Determine the [x, y] coordinate at the center of the cell enclosing the given text.  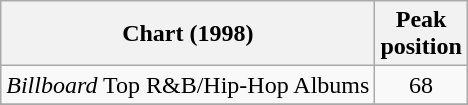
Chart (1998) [188, 34]
Peakposition [421, 34]
68 [421, 85]
Billboard Top R&B/Hip-Hop Albums [188, 85]
